Detect which cell encompasses the target text, then output its (X, Y) center coordinate. 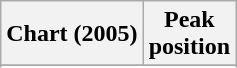
Peakposition (189, 34)
Chart (2005) (72, 34)
